For the text-containing cell, return its midpoint in (x, y) coordinate format. 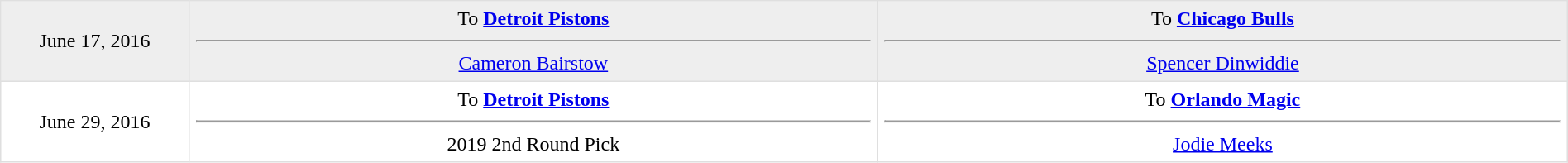
June 17, 2016 (94, 41)
June 29, 2016 (94, 122)
To Chicago Bulls Spencer Dinwiddie (1223, 41)
To Detroit Pistons Cameron Bairstow (533, 41)
To Orlando Magic Jodie Meeks (1223, 122)
To Detroit Pistons 2019 2nd Round Pick (533, 122)
